Detect which cell encompasses the target text, then output its (x, y) center coordinate. 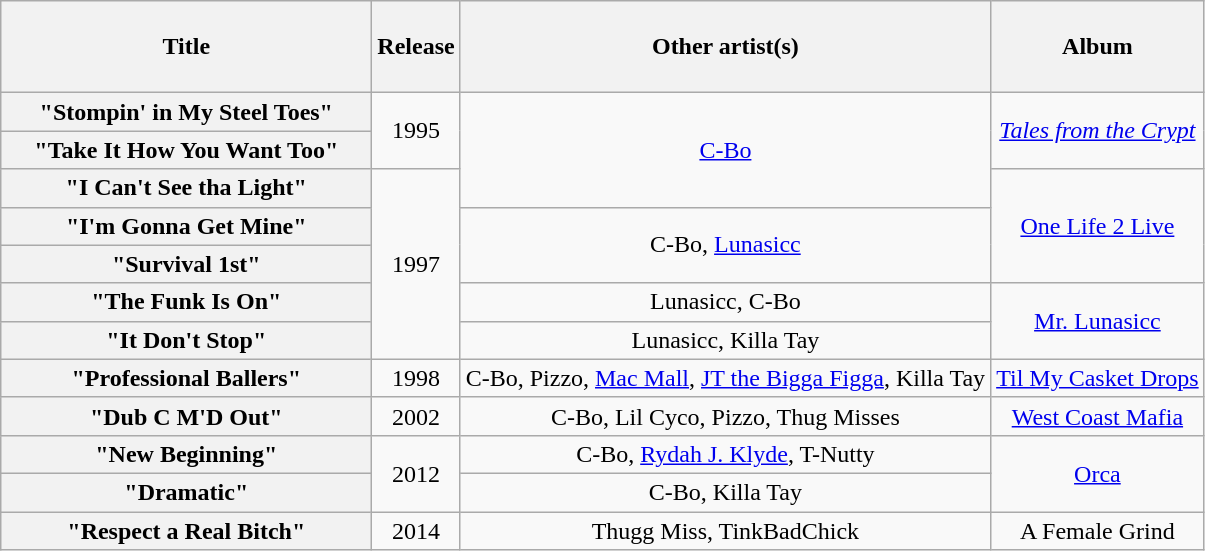
1997 (416, 264)
C-Bo, Pizzo, Mac Mall, JT the Bigga Figga, Killa Tay (725, 378)
"Dub C M'D Out" (186, 416)
2012 (416, 473)
Thugg Miss, TinkBadChick (725, 531)
Lunasicc, Killa Tay (725, 340)
"Stompin' in My Steel Toes" (186, 112)
"Professional Ballers" (186, 378)
1998 (416, 378)
C-Bo, Rydah J. Klyde, T-Nutty (725, 454)
"I'm Gonna Get Mine" (186, 226)
C-Bo, Lil Cyco, Pizzo, Thug Misses (725, 416)
"New Beginning" (186, 454)
Release (416, 47)
C-Bo, Killa Tay (725, 492)
"Take It How You Want Too" (186, 150)
A Female Grind (1098, 531)
C-Bo, Lunasicc (725, 245)
Album (1098, 47)
"I Can't See tha Light" (186, 188)
2014 (416, 531)
"Survival 1st" (186, 264)
West Coast Mafia (1098, 416)
One Life 2 Live (1098, 226)
1995 (416, 131)
"Respect a Real Bitch" (186, 531)
Lunasicc, C-Bo (725, 302)
Orca (1098, 473)
"It Don't Stop" (186, 340)
Title (186, 47)
C-Bo (725, 150)
Other artist(s) (725, 47)
"Dramatic" (186, 492)
Til My Casket Drops (1098, 378)
Tales from the Crypt (1098, 131)
Mr. Lunasicc (1098, 321)
"The Funk Is On" (186, 302)
2002 (416, 416)
